Provide the [x, y] coordinate of the cell's center where the given text is located.  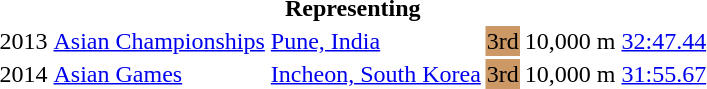
Incheon, South Korea [376, 74]
Pune, India [376, 41]
Asian Games [159, 74]
Asian Championships [159, 41]
